Return (x, y) of the center of cell containing provided text 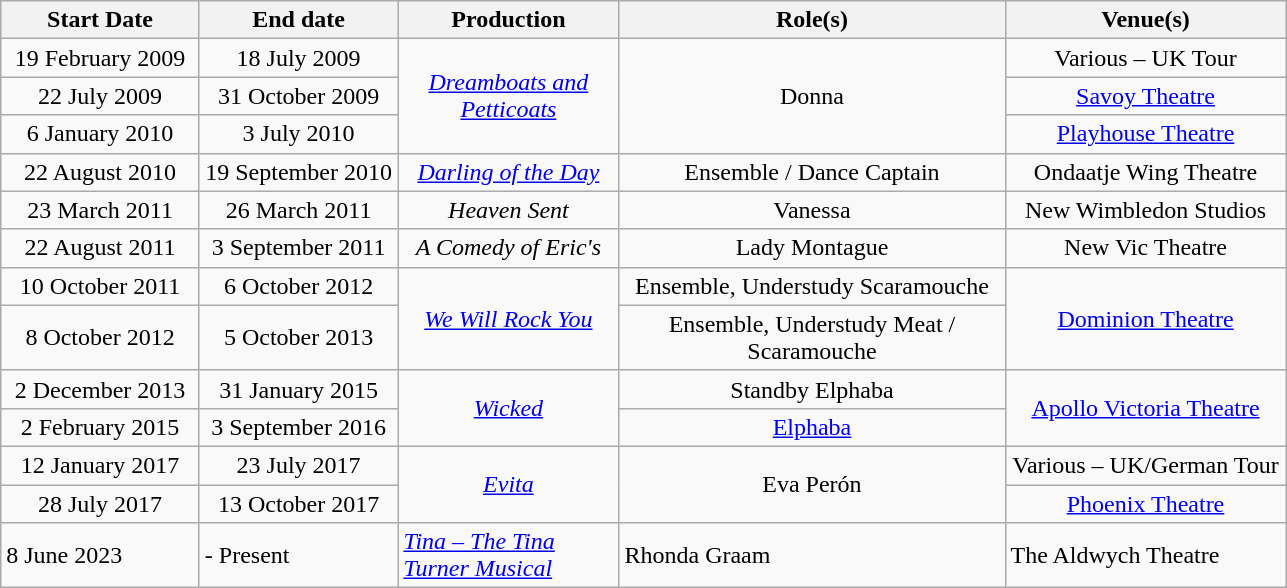
22 August 2010 (100, 172)
Wicked (508, 408)
Darling of the Day (508, 172)
10 October 2011 (100, 286)
31 January 2015 (298, 389)
6 January 2010 (100, 134)
New Vic Theatre (1146, 248)
Start Date (100, 20)
Eva Perón (812, 484)
New Wimbledon Studios (1146, 210)
Ensemble, Understudy Scaramouche (812, 286)
Various – UK/German Tour (1146, 465)
The Aldwych Theatre (1146, 556)
6 October 2012 (298, 286)
Standby Elphaba (812, 389)
12 January 2017 (100, 465)
Tina – The Tina Turner Musical (508, 556)
2 December 2013 (100, 389)
A Comedy of Eric's (508, 248)
8 June 2023 (100, 556)
8 October 2012 (100, 338)
Ondaatje Wing Theatre (1146, 172)
Dreamboats and Petticoats (508, 96)
18 July 2009 (298, 58)
23 July 2017 (298, 465)
Playhouse Theatre (1146, 134)
22 July 2009 (100, 96)
We Will Rock You (508, 318)
13 October 2017 (298, 503)
22 August 2011 (100, 248)
19 February 2009 (100, 58)
Production (508, 20)
19 September 2010 (298, 172)
Savoy Theatre (1146, 96)
End date (298, 20)
Rhonda Graam (812, 556)
Venue(s) (1146, 20)
31 October 2009 (298, 96)
Phoenix Theatre (1146, 503)
Donna (812, 96)
2 February 2015 (100, 427)
Ensemble, Understudy Meat / Scaramouche (812, 338)
23 March 2011 (100, 210)
Elphaba (812, 427)
3 September 2011 (298, 248)
Heaven Sent (508, 210)
Lady Montague (812, 248)
3 July 2010 (298, 134)
Various – UK Tour (1146, 58)
Role(s) (812, 20)
28 July 2017 (100, 503)
3 September 2016 (298, 427)
Ensemble / Dance Captain (812, 172)
Apollo Victoria Theatre (1146, 408)
Vanessa (812, 210)
5 October 2013 (298, 338)
- Present (298, 556)
26 March 2011 (298, 210)
Evita (508, 484)
Dominion Theatre (1146, 318)
